Return (X, Y) of the center of cell containing provided text 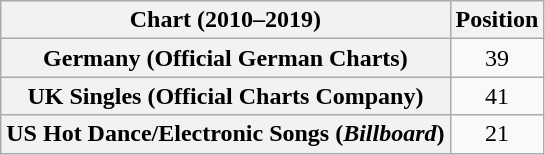
39 (497, 58)
21 (497, 134)
41 (497, 96)
Position (497, 20)
US Hot Dance/Electronic Songs (Billboard) (226, 134)
Chart (2010–2019) (226, 20)
UK Singles (Official Charts Company) (226, 96)
Germany (Official German Charts) (226, 58)
